Return the (x, y) coordinate for the center point of the cell that contains the specified text.  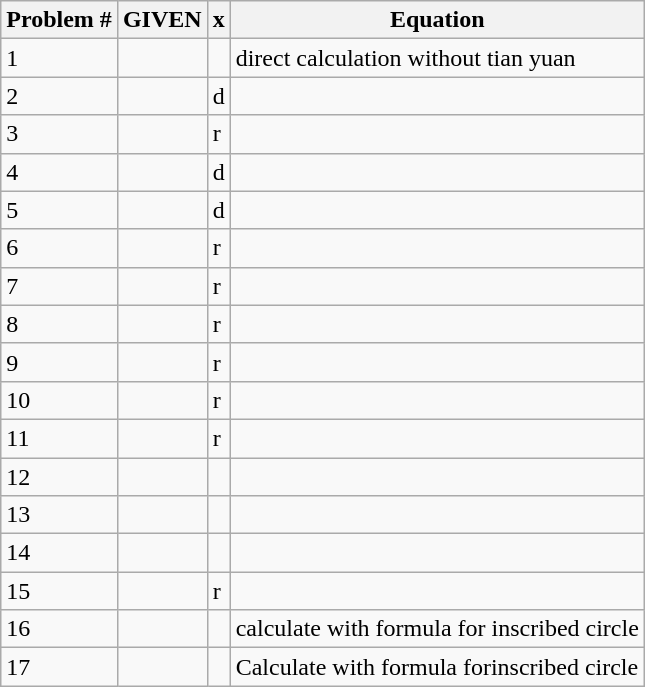
6 (60, 248)
Problem # (60, 20)
11 (60, 438)
calculate with formula for inscribed circle (437, 629)
8 (60, 324)
2 (60, 96)
9 (60, 362)
5 (60, 210)
1 (60, 58)
10 (60, 400)
7 (60, 286)
17 (60, 667)
14 (60, 553)
Equation (437, 20)
13 (60, 515)
12 (60, 477)
4 (60, 172)
3 (60, 134)
Calculate with formula forinscribed circle (437, 667)
16 (60, 629)
GIVEN (162, 20)
15 (60, 591)
direct calculation without tian yuan (437, 58)
x (218, 20)
